Return (X, Y) of the center of cell containing provided text 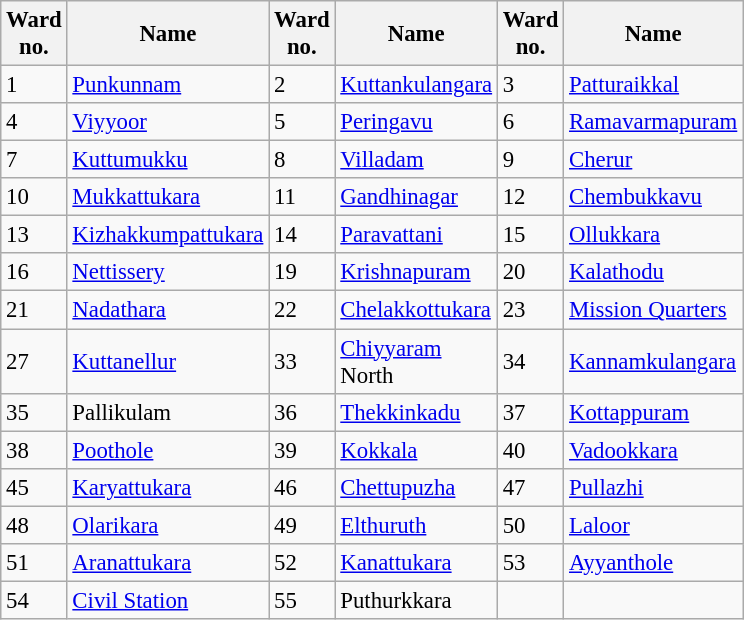
Peringavu (416, 122)
7 (34, 160)
3 (530, 85)
35 (34, 412)
Kokkala (416, 450)
Kuttankulangara (416, 85)
5 (302, 122)
Pallikulam (168, 412)
54 (34, 600)
Kizhakkumpattukara (168, 235)
Ollukkara (654, 235)
22 (302, 310)
34 (530, 362)
Kalathodu (654, 273)
Cherur (654, 160)
51 (34, 563)
Chettupuzha (416, 487)
Civil Station (168, 600)
Poothole (168, 450)
8 (302, 160)
23 (530, 310)
40 (530, 450)
Ayyanthole (654, 563)
38 (34, 450)
Krishnapuram (416, 273)
10 (34, 197)
Kuttumukku (168, 160)
16 (34, 273)
13 (34, 235)
Kottappuram (654, 412)
Pullazhi (654, 487)
12 (530, 197)
Thekkinkadu (416, 412)
19 (302, 273)
53 (530, 563)
Nadathara (168, 310)
Mission Quarters (654, 310)
1 (34, 85)
4 (34, 122)
20 (530, 273)
Kannamkulangara (654, 362)
Vadookkara (654, 450)
Aranattukara (168, 563)
52 (302, 563)
Nettissery (168, 273)
33 (302, 362)
9 (530, 160)
2 (302, 85)
Chiyyaram North (416, 362)
Kanattukara (416, 563)
39 (302, 450)
21 (34, 310)
Patturaikkal (654, 85)
55 (302, 600)
11 (302, 197)
Karyattukara (168, 487)
Villadam (416, 160)
50 (530, 525)
Chembukkavu (654, 197)
Olarikara (168, 525)
6 (530, 122)
Mukkattukara (168, 197)
48 (34, 525)
Punkunnam (168, 85)
45 (34, 487)
Gandhinagar (416, 197)
Chelakkottukara (416, 310)
46 (302, 487)
Paravattani (416, 235)
15 (530, 235)
14 (302, 235)
47 (530, 487)
27 (34, 362)
36 (302, 412)
Ramavarmapuram (654, 122)
Puthurkkara (416, 600)
Kuttanellur (168, 362)
49 (302, 525)
Laloor (654, 525)
Viyyoor (168, 122)
Elthuruth (416, 525)
37 (530, 412)
